Locate the cell with the specified text and output its [x, y] center coordinate. 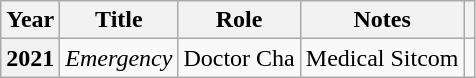
Emergency [119, 58]
Title [119, 20]
Notes [382, 20]
2021 [30, 58]
Role [239, 20]
Doctor Cha [239, 58]
Medical Sitcom [382, 58]
Year [30, 20]
